Identify which cell holds the provided text, then report its (x, y) central coordinate. 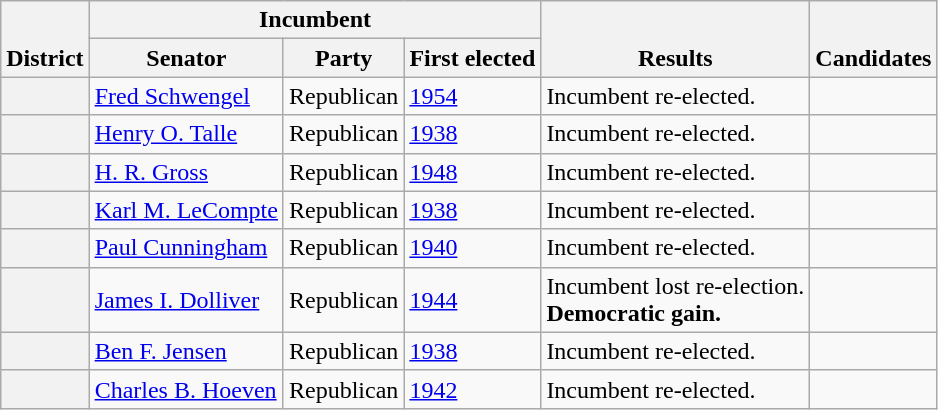
Incumbent lost re-election.Democratic gain. (676, 300)
1940 (472, 248)
First elected (472, 58)
Incumbent (315, 20)
Henry O. Talle (186, 134)
Paul Cunningham (186, 248)
Charles B. Hoeven (186, 389)
Karl M. LeCompte (186, 210)
District (45, 39)
Senator (186, 58)
1944 (472, 300)
1942 (472, 389)
James I. Dolliver (186, 300)
Candidates (874, 39)
1954 (472, 96)
H. R. Gross (186, 172)
1948 (472, 172)
Party (343, 58)
Fred Schwengel (186, 96)
Ben F. Jensen (186, 351)
Results (676, 39)
